Identify which cell holds the provided text, then report its (x, y) central coordinate. 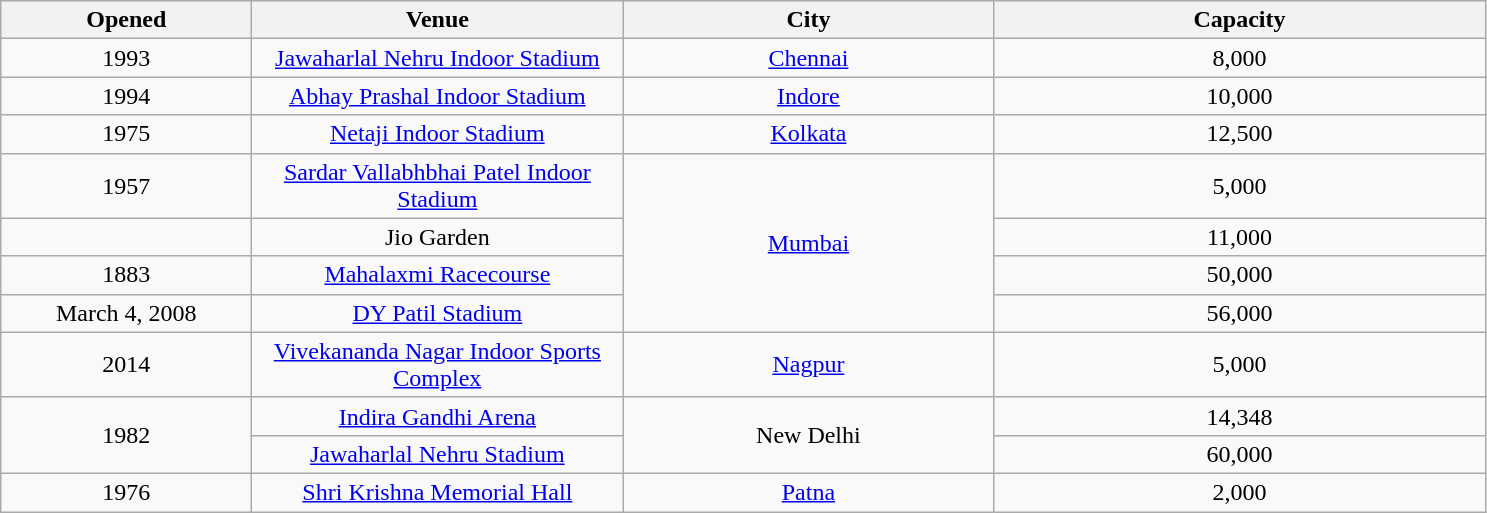
8,000 (1240, 58)
March 4, 2008 (126, 313)
Netaji Indoor Stadium (438, 134)
DY Patil Stadium (438, 313)
10,000 (1240, 96)
Vivekananda Nagar Indoor Sports Complex (438, 364)
Chennai (808, 58)
New Delhi (808, 435)
1993 (126, 58)
11,000 (1240, 237)
Kolkata (808, 134)
Nagpur (808, 364)
12,500 (1240, 134)
Mumbai (808, 242)
Jawaharlal Nehru Stadium (438, 454)
City (808, 20)
Abhay Prashal Indoor Stadium (438, 96)
Patna (808, 492)
Shri Krishna Memorial Hall (438, 492)
Jio Garden (438, 237)
14,348 (1240, 416)
Sardar Vallabhbhai Patel Indoor Stadium (438, 186)
Indore (808, 96)
60,000 (1240, 454)
2,000 (1240, 492)
1883 (126, 275)
2014 (126, 364)
1994 (126, 96)
Jawaharlal Nehru Indoor Stadium (438, 58)
1975 (126, 134)
50,000 (1240, 275)
Opened (126, 20)
1976 (126, 492)
Venue (438, 20)
1957 (126, 186)
56,000 (1240, 313)
1982 (126, 435)
Indira Gandhi Arena (438, 416)
Mahalaxmi Racecourse (438, 275)
Capacity (1240, 20)
